Pinpoint the cell where the given text exists, returning its (X, Y) midpoint coordinate. 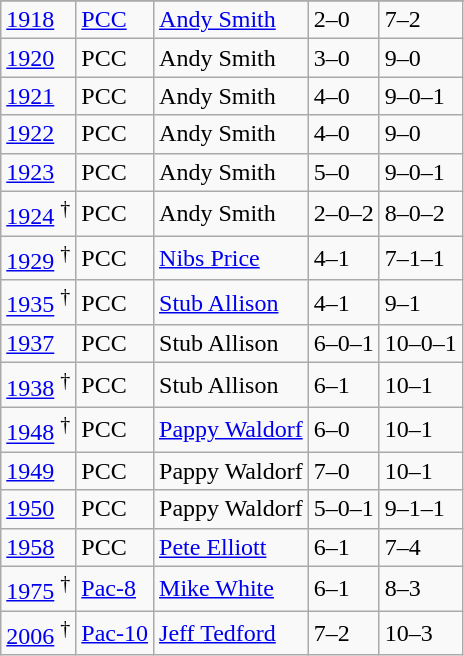
8–0–2 (420, 214)
2–0–2 (344, 214)
6–0–1 (344, 344)
1938 † (38, 386)
1948 † (38, 430)
2006 † (38, 634)
Pac-10 (115, 634)
1975 † (38, 588)
Pac-8 (115, 588)
1949 (38, 471)
Nibs Price (232, 258)
1958 (38, 547)
Pete Elliott (232, 547)
7–0 (344, 471)
9–1–1 (420, 509)
10–0–1 (420, 344)
6–0 (344, 430)
1929 † (38, 258)
1950 (38, 509)
Jeff Tedford (232, 634)
1920 (38, 58)
5–0–1 (344, 509)
2–0 (344, 20)
7–4 (420, 547)
1923 (38, 172)
1918 (38, 20)
9–1 (420, 302)
7–1–1 (420, 258)
1937 (38, 344)
1922 (38, 134)
1921 (38, 96)
8–3 (420, 588)
1935 † (38, 302)
10–3 (420, 634)
1924 † (38, 214)
5–0 (344, 172)
3–0 (344, 58)
Mike White (232, 588)
